Scan for the cell matching the given text and deliver its (x, y) coordinate at center. 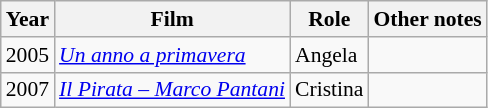
Year (28, 19)
2005 (28, 55)
2007 (28, 90)
Angela (329, 55)
Un anno a primavera (172, 55)
Cristina (329, 90)
Role (329, 19)
Film (172, 19)
Other notes (428, 19)
Il Pirata – Marco Pantani (172, 90)
